Extract the (x, y) coordinate from the center of the cell holding the provided text.  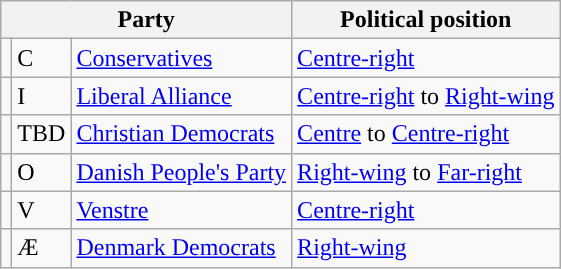
Party (146, 20)
Æ (42, 248)
TBD (42, 134)
O (42, 172)
Liberal Alliance (182, 96)
Right-wing to Far-right (426, 172)
Political position (426, 20)
I (42, 96)
Danish People's Party (182, 172)
Centre-right to Right-wing (426, 96)
V (42, 210)
Denmark Democrats (182, 248)
Centre to Centre-right (426, 134)
Right-wing (426, 248)
C (42, 58)
Conservatives (182, 58)
Venstre (182, 210)
Christian Democrats (182, 134)
